Output the (X, Y) coordinate of the center of the cell containing the given text.  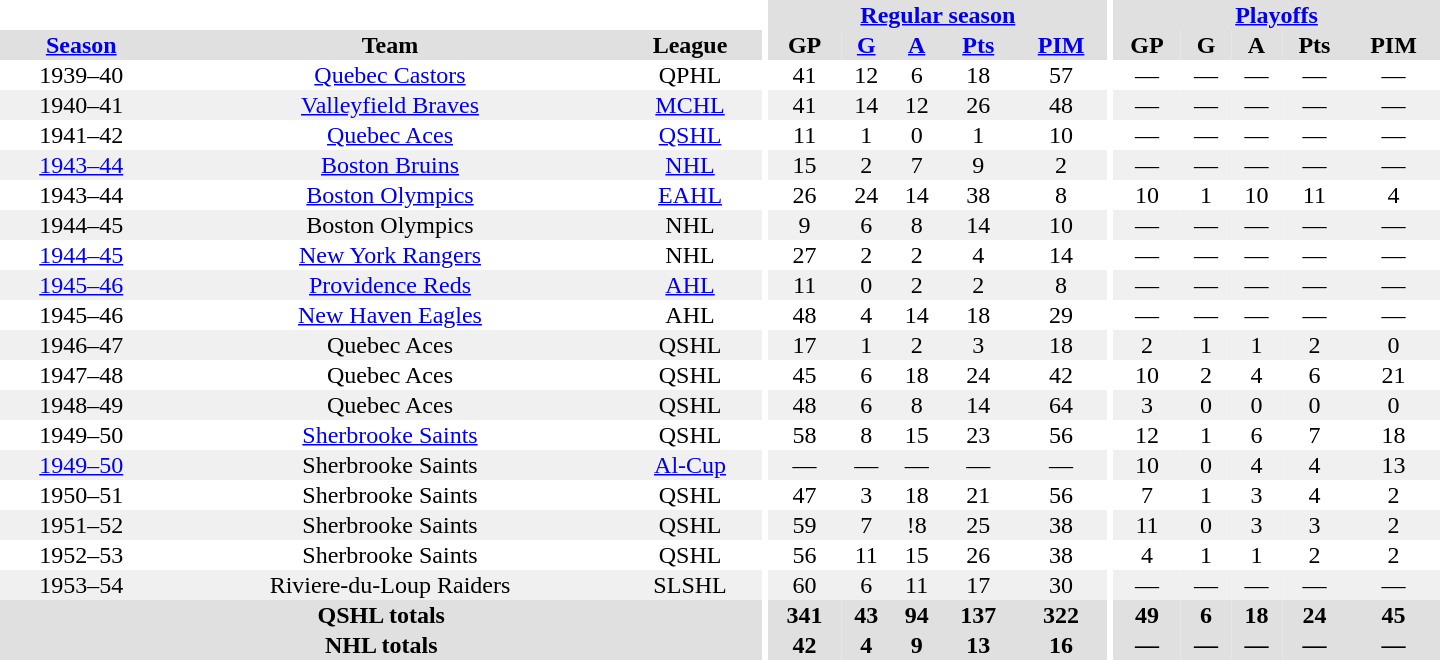
64 (1062, 405)
1951–52 (81, 525)
Riviere-du-Loup Raiders (390, 585)
Team (390, 45)
1952–53 (81, 555)
29 (1062, 315)
1950–51 (81, 495)
25 (978, 525)
23 (978, 435)
Playoffs (1276, 15)
QPHL (690, 75)
16 (1062, 645)
!8 (916, 525)
1941–42 (81, 135)
322 (1062, 615)
League (690, 45)
341 (804, 615)
Providence Reds (390, 285)
59 (804, 525)
43 (866, 615)
137 (978, 615)
58 (804, 435)
94 (916, 615)
1953–54 (81, 585)
30 (1062, 585)
49 (1147, 615)
Al-Cup (690, 465)
27 (804, 255)
1940–41 (81, 105)
1939–40 (81, 75)
Regular season (938, 15)
New Haven Eagles (390, 315)
EAHL (690, 195)
57 (1062, 75)
Boston Bruins (390, 165)
47 (804, 495)
SLSHL (690, 585)
1947–48 (81, 375)
Valleyfield Braves (390, 105)
1948–49 (81, 405)
Season (81, 45)
60 (804, 585)
New York Rangers (390, 255)
1946–47 (81, 345)
NHL totals (382, 645)
Quebec Castors (390, 75)
QSHL totals (382, 615)
MCHL (690, 105)
